Output the [x, y] coordinate of the center of the cell containing the given text.  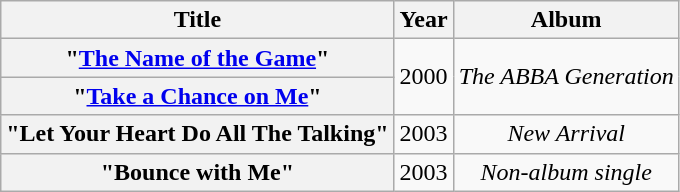
Non-album single [566, 172]
"Let Your Heart Do All The Talking" [198, 134]
Title [198, 20]
The ABBA Generation [566, 77]
"Bounce with Me" [198, 172]
New Arrival [566, 134]
Year [424, 20]
"Take a Chance on Me" [198, 96]
2000 [424, 77]
Album [566, 20]
"The Name of the Game" [198, 58]
